Locate the cell with the specified text and output its (X, Y) center coordinate. 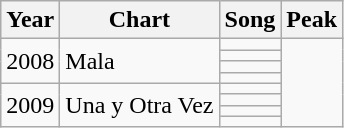
Chart (140, 20)
Song (250, 20)
Peak (312, 20)
2009 (30, 105)
Una y Otra Vez (140, 105)
2008 (30, 61)
Mala (140, 61)
Year (30, 20)
